Detect which cell encompasses the target text, then output its (x, y) center coordinate. 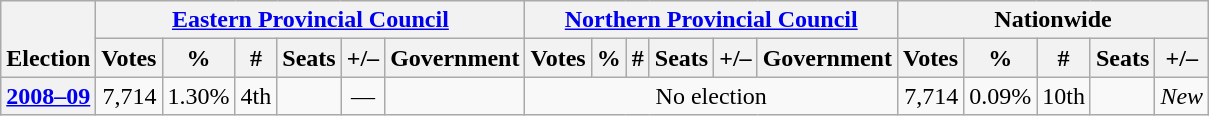
No election (711, 96)
10th (1064, 96)
Eastern Provincial Council (310, 20)
Northern Provincial Council (711, 20)
Election (48, 39)
1.30% (198, 96)
Nationwide (1052, 20)
0.09% (1000, 96)
2008–09 (48, 96)
— (362, 96)
4th (256, 96)
New (1182, 96)
